Capture the cell that displays the provided text and extract its [x, y] central coordinate. 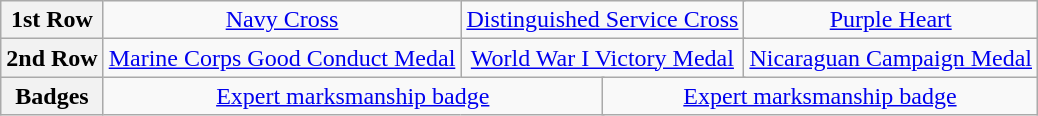
1st Row [52, 20]
Distinguished Service Cross [602, 20]
Marine Corps Good Conduct Medal [282, 58]
Badges [52, 96]
Purple Heart [891, 20]
World War I Victory Medal [602, 58]
Navy Cross [282, 20]
2nd Row [52, 58]
Nicaraguan Campaign Medal [891, 58]
